From the cell containing the given text, extract its center point as (X, Y) coordinate. 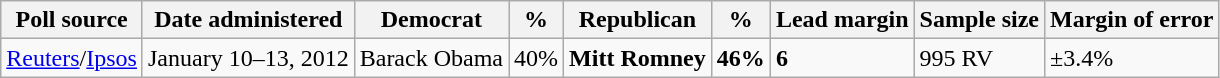
Barack Obama (431, 58)
January 10–13, 2012 (248, 58)
Sample size (979, 20)
Lead margin (842, 20)
Reuters/Ipsos (72, 58)
Democrat (431, 20)
Mitt Romney (638, 58)
6 (842, 58)
±3.4% (1132, 58)
Date administered (248, 20)
40% (536, 58)
Margin of error (1132, 20)
995 RV (979, 58)
46% (740, 58)
Poll source (72, 20)
Republican (638, 20)
